Output the (X, Y) coordinate of the center of the cell containing the given text.  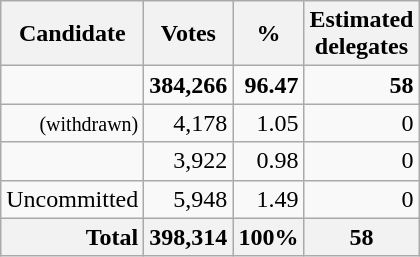
Total (72, 237)
Uncommitted (72, 199)
Estimateddelegates (362, 34)
1.05 (268, 123)
Candidate (72, 34)
398,314 (188, 237)
Votes (188, 34)
3,922 (188, 161)
(withdrawn) (72, 123)
4,178 (188, 123)
1.49 (268, 199)
5,948 (188, 199)
384,266 (188, 85)
96.47 (268, 85)
100% (268, 237)
0.98 (268, 161)
% (268, 34)
